Pinpoint the cell where the given text exists, returning its [X, Y] midpoint coordinate. 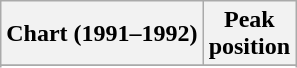
Peakposition [249, 34]
Chart (1991–1992) [102, 34]
